Return the (x, y) coordinate for the center point of the cell that contains the specified text.  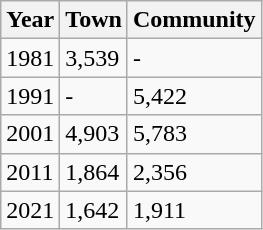
2021 (30, 210)
2001 (30, 134)
5,783 (194, 134)
4,903 (94, 134)
2,356 (194, 172)
Community (194, 20)
Year (30, 20)
1,864 (94, 172)
3,539 (94, 58)
1,911 (194, 210)
Town (94, 20)
2011 (30, 172)
5,422 (194, 96)
1981 (30, 58)
1991 (30, 96)
1,642 (94, 210)
